Search for the cell housing the specified text and yield its (X, Y) center coordinate. 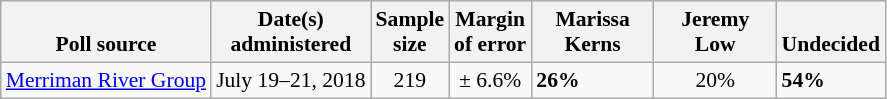
± 6.6% (490, 80)
JeremyLow (716, 32)
Undecided (831, 32)
219 (410, 80)
54% (831, 80)
Date(s)administered (290, 32)
MarissaKerns (592, 32)
Poll source (106, 32)
Marginof error (490, 32)
Merriman River Group (106, 80)
July 19–21, 2018 (290, 80)
26% (592, 80)
Samplesize (410, 32)
20% (716, 80)
